Pinpoint the cell where the given text exists, returning its (X, Y) midpoint coordinate. 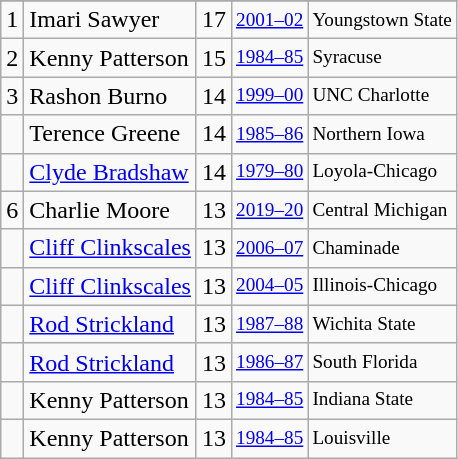
South Florida (382, 362)
Loyola-Chicago (382, 172)
Imari Sawyer (110, 20)
UNC Charlotte (382, 96)
1999–00 (269, 96)
1 (12, 20)
2006–07 (269, 248)
Illinois-Chicago (382, 286)
15 (214, 58)
Louisville (382, 438)
Charlie Moore (110, 210)
1987–88 (269, 324)
2001–02 (269, 20)
3 (12, 96)
1979–80 (269, 172)
Wichita State (382, 324)
Syracuse (382, 58)
Indiana State (382, 400)
2004–05 (269, 286)
2 (12, 58)
1986–87 (269, 362)
Central Michigan (382, 210)
Clyde Bradshaw (110, 172)
17 (214, 20)
Northern Iowa (382, 134)
Chaminade (382, 248)
2019–20 (269, 210)
6 (12, 210)
Terence Greene (110, 134)
1985–86 (269, 134)
Rashon Burno (110, 96)
Youngstown State (382, 20)
